Pinpoint the cell where the given text exists, returning its (x, y) midpoint coordinate. 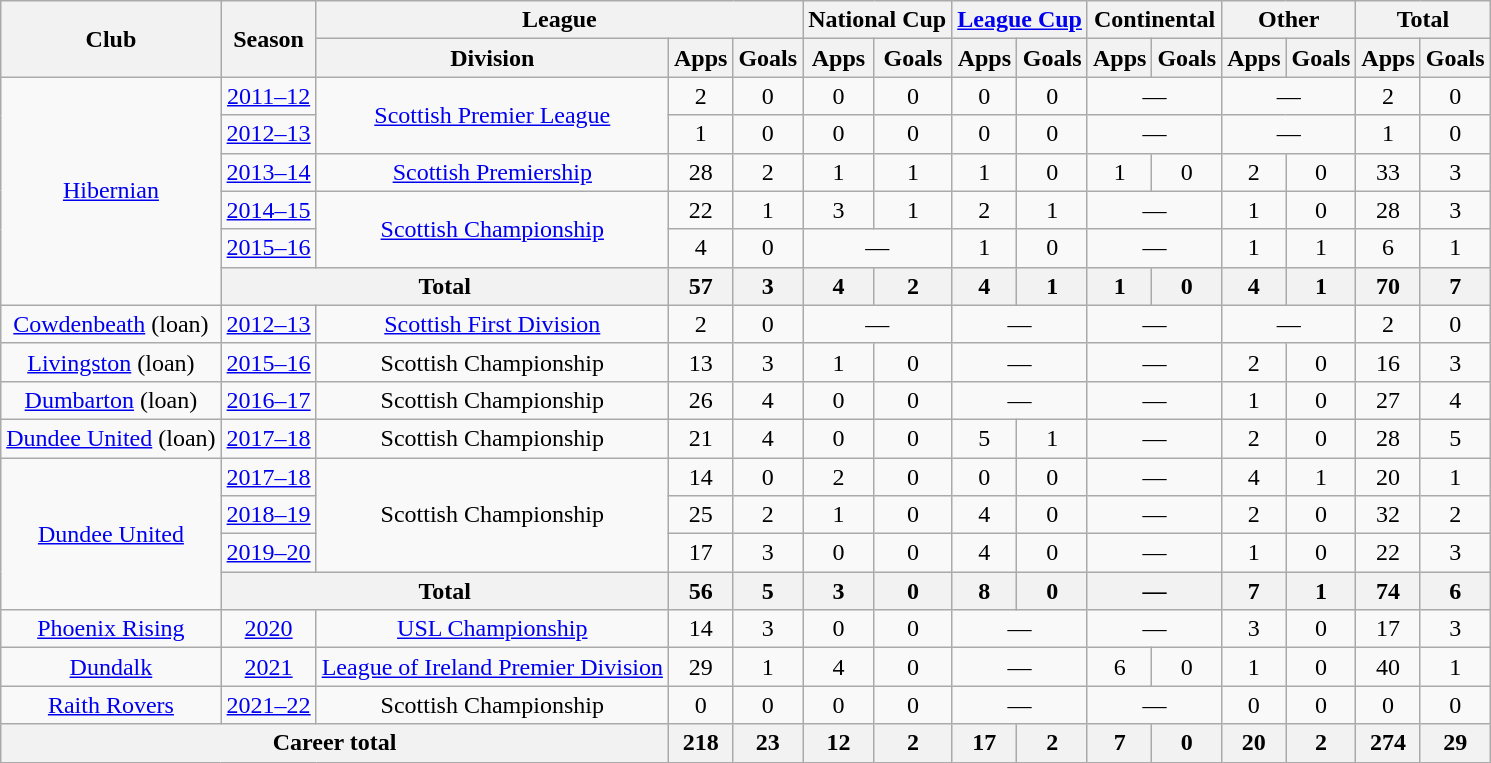
Cowdenbeath (loan) (111, 324)
32 (1388, 515)
23 (768, 743)
National Cup (878, 20)
League Cup (1020, 20)
57 (700, 286)
40 (1388, 667)
Club (111, 39)
27 (1388, 400)
Scottish First Division (492, 324)
Livingston (loan) (111, 362)
12 (839, 743)
Dundalk (111, 667)
16 (1388, 362)
Phoenix Rising (111, 629)
Continental (1154, 20)
8 (984, 591)
Dumbarton (loan) (111, 400)
2011–12 (268, 96)
25 (700, 515)
Scottish Premiership (492, 172)
League (559, 20)
74 (1388, 591)
13 (700, 362)
2019–20 (268, 553)
26 (700, 400)
274 (1388, 743)
2014–15 (268, 210)
21 (700, 438)
Dundee United (111, 534)
Scottish Premier League (492, 115)
Career total (335, 743)
Other (1289, 20)
218 (700, 743)
Division (492, 58)
Dundee United (loan) (111, 438)
USL Championship (492, 629)
Raith Rovers (111, 705)
2018–19 (268, 515)
Hibernian (111, 191)
2016–17 (268, 400)
Season (268, 39)
2021–22 (268, 705)
League of Ireland Premier Division (492, 667)
2021 (268, 667)
2013–14 (268, 172)
2020 (268, 629)
70 (1388, 286)
33 (1388, 172)
56 (700, 591)
